Search for the cell housing the specified text and yield its [x, y] center coordinate. 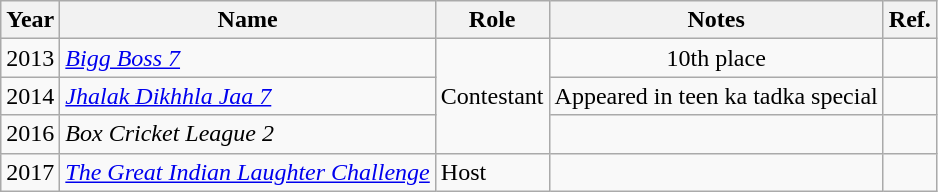
Box Cricket League 2 [248, 134]
2013 [30, 58]
Year [30, 20]
Host [492, 172]
Contestant [492, 96]
Jhalak Dikhhla Jaa 7 [248, 96]
Notes [716, 20]
Bigg Boss 7 [248, 58]
The Great Indian Laughter Challenge [248, 172]
Name [248, 20]
2014 [30, 96]
10th place [716, 58]
Ref. [910, 20]
2016 [30, 134]
2017 [30, 172]
Appeared in teen ka tadka special [716, 96]
Role [492, 20]
